Detect which cell encompasses the target text, then output its [x, y] center coordinate. 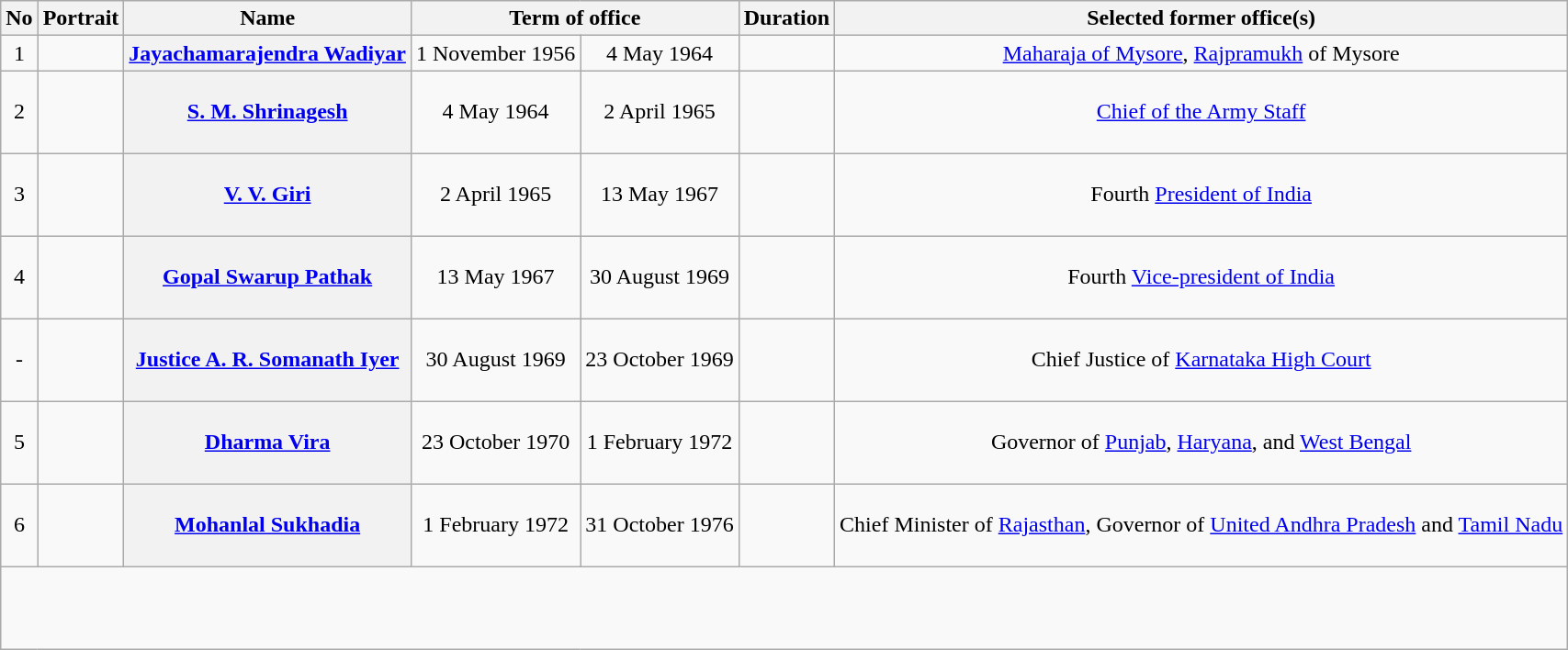
Governor of Punjab, Haryana, and West Bengal [1201, 443]
Term of office [575, 18]
Justice A. R. Somanath Iyer [268, 360]
S. M. Shrinagesh [268, 112]
Gopal Swarup Pathak [268, 277]
Maharaja of Mysore, Rajpramukh of Mysore [1201, 53]
3 [19, 195]
23 October 1969 [660, 360]
31 October 1976 [660, 525]
Selected former office(s) [1201, 18]
Fourth Vice-president of India [1201, 277]
Jayachamarajendra Wadiyar [268, 53]
Duration [786, 18]
Chief Justice of Karnataka High Court [1201, 360]
23 October 1970 [495, 443]
V. V. Giri [268, 195]
Dharma Vira [268, 443]
Mohanlal Sukhadia [268, 525]
Chief of the Army Staff [1201, 112]
1 [19, 53]
5 [19, 443]
Chief Minister of Rajasthan, Governor of United Andhra Pradesh and Tamil Nadu [1201, 525]
- [19, 360]
Portrait [81, 18]
Fourth President of India [1201, 195]
No [19, 18]
1 November 1956 [495, 53]
Name [268, 18]
2 [19, 112]
4 [19, 277]
6 [19, 525]
